For the text-containing cell, return its midpoint in (X, Y) coordinate format. 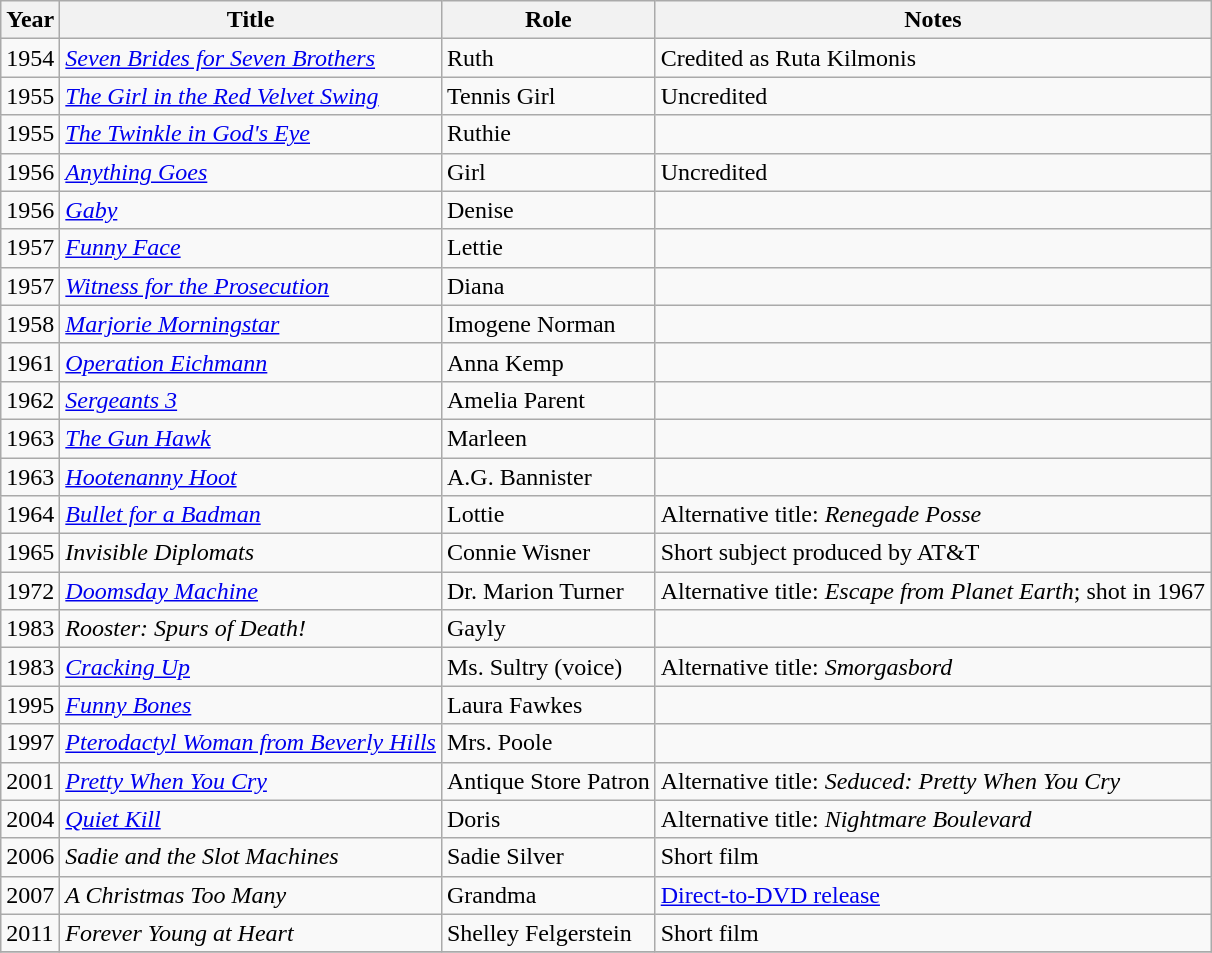
Rooster: Spurs of Death! (251, 629)
A Christmas Too Many (251, 895)
Doris (548, 819)
Alternative title: Nightmare Boulevard (932, 819)
Short subject produced by AT&T (932, 553)
Hootenanny Hoot (251, 477)
1961 (30, 362)
Alternative title: Seduced: Pretty When You Cry (932, 781)
1995 (30, 705)
Lettie (548, 248)
Bullet for a Badman (251, 515)
Anna Kemp (548, 362)
2001 (30, 781)
1954 (30, 58)
A.G. Bannister (548, 477)
Marjorie Morningstar (251, 324)
2004 (30, 819)
2011 (30, 933)
Sadie Silver (548, 857)
1964 (30, 515)
Witness for the Prosecution (251, 286)
Year (30, 20)
Tennis Girl (548, 96)
2006 (30, 857)
Mrs. Poole (548, 743)
Sadie and the Slot Machines (251, 857)
Credited as Ruta Kilmonis (932, 58)
Notes (932, 20)
Direct-to-DVD release (932, 895)
The Gun Hawk (251, 438)
Marleen (548, 438)
Denise (548, 210)
Dr. Marion Turner (548, 591)
Sergeants 3 (251, 400)
Forever Young at Heart (251, 933)
Laura Fawkes (548, 705)
Anything Goes (251, 172)
Imogene Norman (548, 324)
Operation Eichmann (251, 362)
Gayly (548, 629)
The Girl in the Red Velvet Swing (251, 96)
Pterodactyl Woman from Beverly Hills (251, 743)
Funny Face (251, 248)
1965 (30, 553)
Amelia Parent (548, 400)
Alternative title: Smorgasbord (932, 667)
Antique Store Patron (548, 781)
1972 (30, 591)
Ms. Sultry (voice) (548, 667)
Pretty When You Cry (251, 781)
Gaby (251, 210)
Doomsday Machine (251, 591)
Title (251, 20)
Diana (548, 286)
Ruth (548, 58)
Cracking Up (251, 667)
Role (548, 20)
Ruthie (548, 134)
1997 (30, 743)
Funny Bones (251, 705)
Alternative title: Escape from Planet Earth; shot in 1967 (932, 591)
Grandma (548, 895)
Lottie (548, 515)
Shelley Felgerstein (548, 933)
Seven Brides for Seven Brothers (251, 58)
1958 (30, 324)
The Twinkle in God's Eye (251, 134)
1962 (30, 400)
Alternative title: Renegade Posse (932, 515)
Invisible Diplomats (251, 553)
2007 (30, 895)
Quiet Kill (251, 819)
Girl (548, 172)
Connie Wisner (548, 553)
